Provide the [x, y] coordinate of the cell's center where the given text is located.  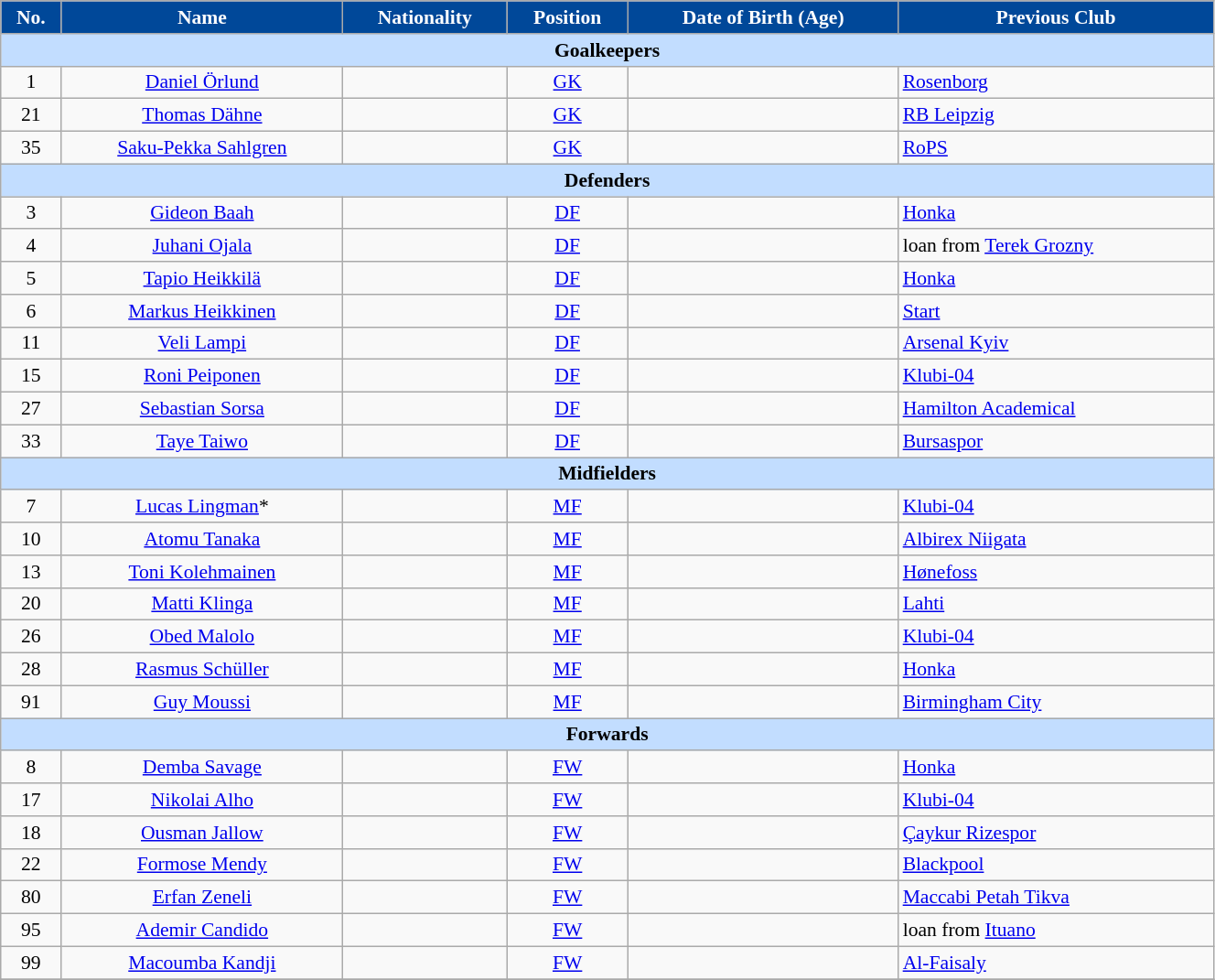
4 [31, 246]
Toni Kolehmainen [202, 572]
Çaykur Rizespor [1056, 833]
Juhani Ojala [202, 246]
RoPS [1056, 148]
27 [31, 409]
Matti Klinga [202, 604]
6 [31, 311]
3 [31, 213]
Hønefoss [1056, 572]
Previous Club [1056, 17]
Thomas Dähne [202, 115]
Markus Heikkinen [202, 311]
28 [31, 670]
Arsenal Kyiv [1056, 343]
Rosenborg [1056, 82]
Roni Peiponen [202, 376]
17 [31, 800]
Defenders [607, 180]
Ademir Candido [202, 931]
Atomu Tanaka [202, 539]
Goalkeepers [607, 50]
1 [31, 82]
11 [31, 343]
18 [31, 833]
Lahti [1056, 604]
10 [31, 539]
Sebastian Sorsa [202, 409]
26 [31, 637]
Hamilton Academical [1056, 409]
Albirex Niigata [1056, 539]
91 [31, 702]
Name [202, 17]
loan from Terek Grozny [1056, 246]
Saku-Pekka Sahlgren [202, 148]
Bursaspor [1056, 441]
RB Leipzig [1056, 115]
No. [31, 17]
Forwards [607, 735]
13 [31, 572]
Birmingham City [1056, 702]
Rasmus Schüller [202, 670]
Ousman Jallow [202, 833]
Start [1056, 311]
Midfielders [607, 474]
22 [31, 865]
Guy Moussi [202, 702]
5 [31, 278]
Maccabi Petah Tikva [1056, 898]
Gideon Baah [202, 213]
80 [31, 898]
Lucas Lingman* [202, 507]
Daniel Örlund [202, 82]
Formose Mendy [202, 865]
99 [31, 963]
Date of Birth (Age) [763, 17]
95 [31, 931]
Blackpool [1056, 865]
20 [31, 604]
loan from Ituano [1056, 931]
Nikolai Alho [202, 800]
7 [31, 507]
Demba Savage [202, 768]
8 [31, 768]
Nationality [425, 17]
33 [31, 441]
35 [31, 148]
Position [567, 17]
15 [31, 376]
21 [31, 115]
Macoumba Kandji [202, 963]
Veli Lampi [202, 343]
Taye Taiwo [202, 441]
Al-Faisaly [1056, 963]
Obed Malolo [202, 637]
Erfan Zeneli [202, 898]
Tapio Heikkilä [202, 278]
